Extract the [x, y] coordinate from the center of the cell holding the provided text.  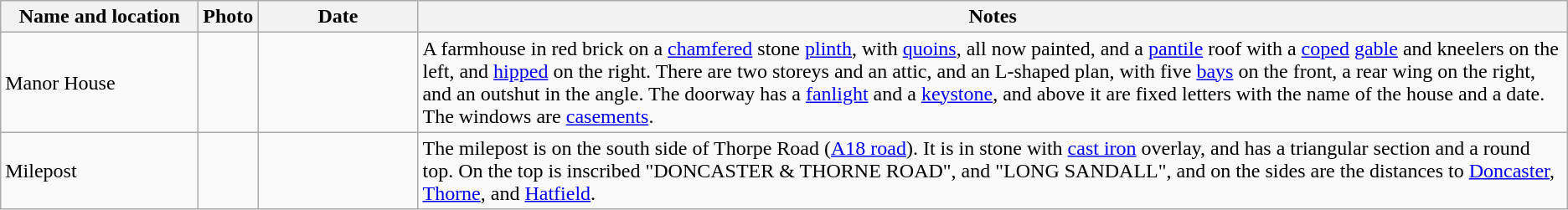
Notes [993, 17]
Milepost [100, 171]
Photo [228, 17]
Date [338, 17]
Manor House [100, 82]
Name and location [100, 17]
